Return [X, Y] of the center of cell containing provided text 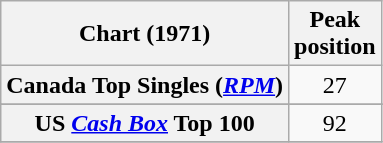
Peakposition [335, 34]
92 [335, 123]
Chart (1971) [145, 34]
Canada Top Singles (RPM) [145, 85]
27 [335, 85]
US Cash Box Top 100 [145, 123]
